Detect which cell encompasses the target text, then output its [X, Y] center coordinate. 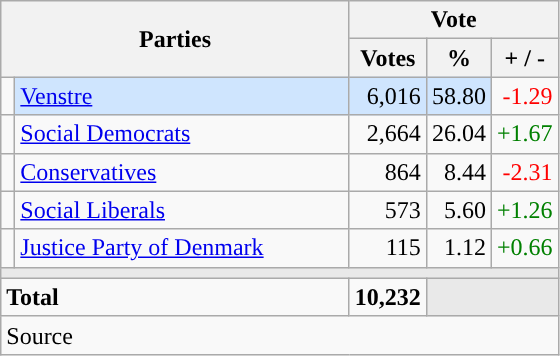
8.44 [458, 172]
Social Democrats [182, 134]
Conservatives [182, 172]
58.80 [458, 96]
1.12 [458, 248]
26.04 [458, 134]
+1.67 [524, 134]
Votes [388, 58]
Venstre [182, 96]
Total [176, 297]
Justice Party of Denmark [182, 248]
+1.26 [524, 210]
864 [388, 172]
+ / - [524, 58]
Social Liberals [182, 210]
+0.66 [524, 248]
% [458, 58]
-2.31 [524, 172]
6,016 [388, 96]
10,232 [388, 297]
5.60 [458, 210]
-1.29 [524, 96]
115 [388, 248]
Parties [176, 39]
Source [280, 335]
Vote [454, 20]
573 [388, 210]
2,664 [388, 134]
